Scan for the cell matching the given text and deliver its [x, y] coordinate at center. 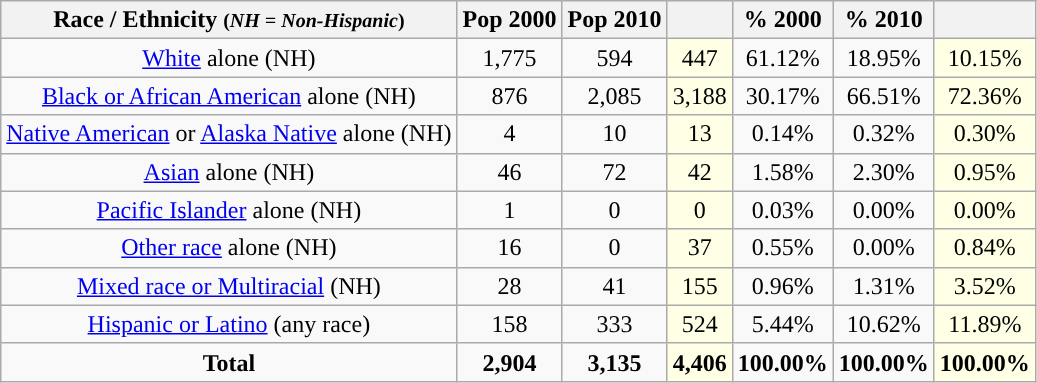
Black or African American alone (NH) [229, 96]
0.84% [984, 248]
White alone (NH) [229, 58]
0.30% [984, 134]
30.17% [782, 96]
3,188 [700, 96]
0.55% [782, 248]
Native American or Alaska Native alone (NH) [229, 134]
Total [229, 362]
3.52% [984, 286]
61.12% [782, 58]
447 [700, 58]
155 [700, 286]
2,904 [510, 362]
10.15% [984, 58]
0.14% [782, 134]
5.44% [782, 324]
37 [700, 248]
Mixed race or Multiracial (NH) [229, 286]
10.62% [884, 324]
524 [700, 324]
Other race alone (NH) [229, 248]
1 [510, 210]
876 [510, 96]
4,406 [700, 362]
1,775 [510, 58]
1.31% [884, 286]
1.58% [782, 172]
Pop 2010 [614, 20]
2.30% [884, 172]
158 [510, 324]
4 [510, 134]
594 [614, 58]
2,085 [614, 96]
0.95% [984, 172]
% 2010 [884, 20]
Race / Ethnicity (NH = Non-Hispanic) [229, 20]
% 2000 [782, 20]
66.51% [884, 96]
42 [700, 172]
11.89% [984, 324]
46 [510, 172]
72 [614, 172]
0.03% [782, 210]
18.95% [884, 58]
333 [614, 324]
Asian alone (NH) [229, 172]
3,135 [614, 362]
Hispanic or Latino (any race) [229, 324]
16 [510, 248]
41 [614, 286]
Pop 2000 [510, 20]
13 [700, 134]
10 [614, 134]
Pacific Islander alone (NH) [229, 210]
0.32% [884, 134]
28 [510, 286]
72.36% [984, 96]
0.96% [782, 286]
